Extract the [X, Y] coordinate from the center of the cell holding the provided text.  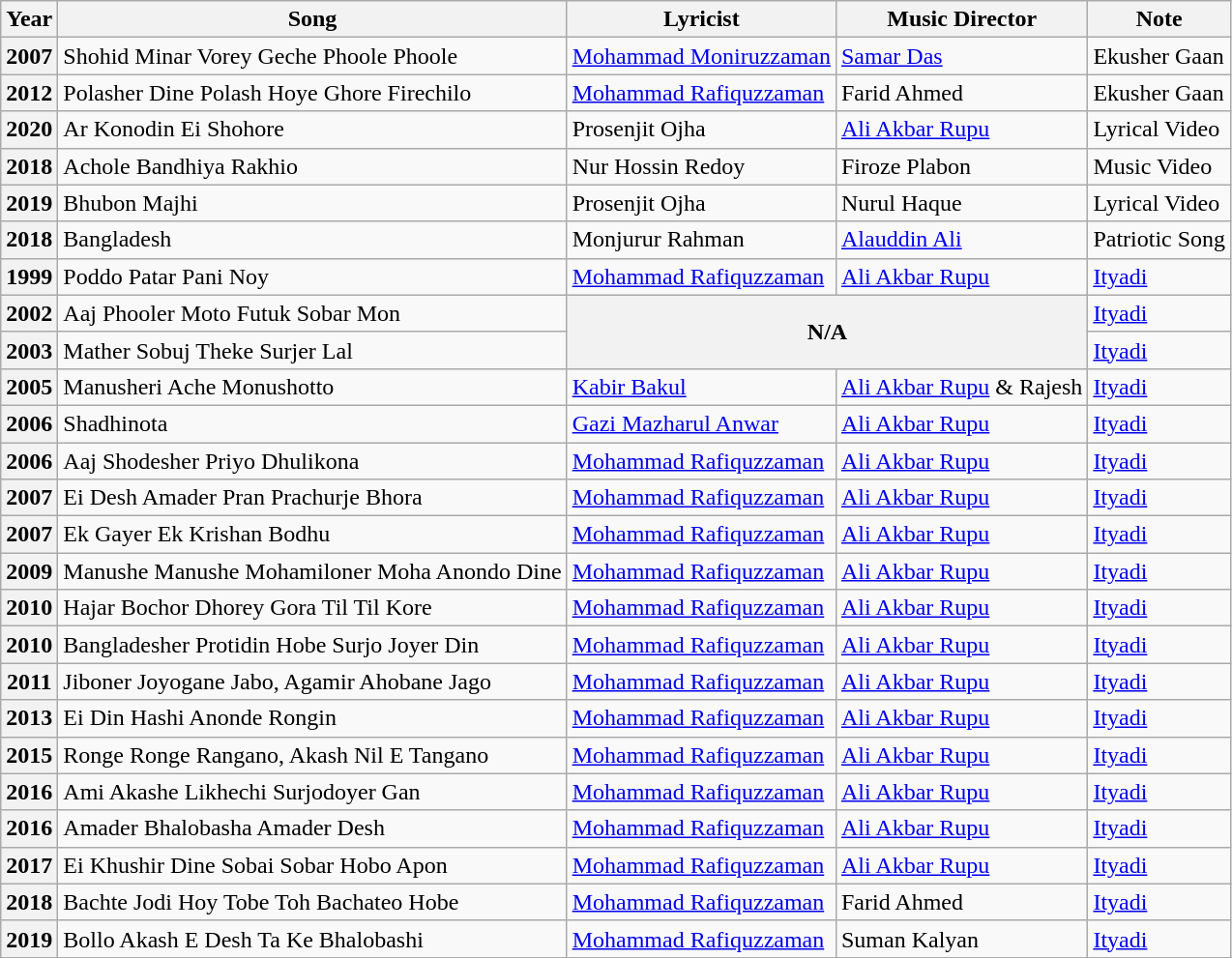
Nur Hossin Redoy [701, 166]
Ami Akashe Likhechi Surjodoyer Gan [312, 792]
2015 [29, 755]
Shohid Minar Vorey Geche Phoole Phoole [312, 56]
Ali Akbar Rupu & Rajesh [961, 387]
2011 [29, 682]
Aaj Phooler Moto Futuk Sobar Mon [312, 313]
Hajar Bochor Dhorey Gora Til Til Kore [312, 608]
Song [312, 19]
2017 [29, 865]
Bangladesher Protidin Hobe Surjo Joyer Din [312, 645]
Jiboner Joyogane Jabo, Agamir Ahobane Jago [312, 682]
Samar Das [961, 56]
2020 [29, 130]
N/A [828, 332]
Ei Khushir Dine Sobai Sobar Hobo Apon [312, 865]
2009 [29, 571]
Patriotic Song [1159, 240]
2005 [29, 387]
Mohammad Moniruzzaman [701, 56]
Aaj Shodesher Priyo Dhulikona [312, 461]
Poddo Patar Pani Noy [312, 276]
Shadhinota [312, 423]
Bangladesh [312, 240]
Manusheri Ache Monushotto [312, 387]
Ek Gayer Ek Krishan Bodhu [312, 535]
Bollo Akash E Desh Ta Ke Bhalobashi [312, 939]
Ei Desh Amader Pran Prachurje Bhora [312, 498]
Nurul Haque [961, 203]
Kabir Bakul [701, 387]
Monjurur Rahman [701, 240]
Music Director [961, 19]
Ronge Ronge Rangano, Akash Nil E Tangano [312, 755]
2012 [29, 93]
Mather Sobuj Theke Surjer Lal [312, 350]
Suman Kalyan [961, 939]
Ei Din Hashi Anonde Rongin [312, 718]
Achole Bandhiya Rakhio [312, 166]
Ar Konodin Ei Shohore [312, 130]
Note [1159, 19]
Lyricist [701, 19]
Alauddin Ali [961, 240]
Polasher Dine Polash Hoye Ghore Firechilo [312, 93]
Manushe Manushe Mohamiloner Moha Anondo Dine [312, 571]
1999 [29, 276]
2013 [29, 718]
Amader Bhalobasha Amader Desh [312, 828]
Firoze Plabon [961, 166]
2003 [29, 350]
Bachte Jodi Hoy Tobe Toh Bachateo Hobe [312, 902]
Year [29, 19]
2002 [29, 313]
Gazi Mazharul Anwar [701, 423]
Bhubon Majhi [312, 203]
Music Video [1159, 166]
